Detect which cell encompasses the target text, then output its (x, y) center coordinate. 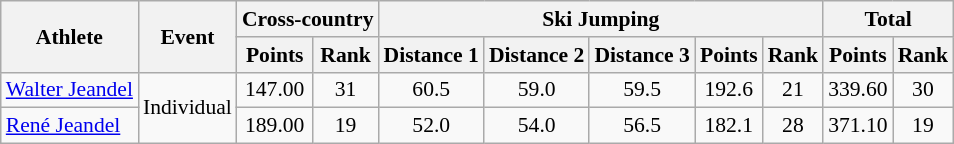
339.60 (858, 90)
Cross-country (308, 19)
147.00 (275, 90)
54.0 (536, 126)
René Jeandel (70, 126)
Total (888, 19)
52.0 (430, 126)
30 (924, 90)
21 (794, 90)
Athlete (70, 36)
Ski Jumping (600, 19)
371.10 (858, 126)
Individual (188, 108)
59.5 (642, 90)
56.5 (642, 126)
Walter Jeandel (70, 90)
Distance 1 (430, 55)
28 (794, 126)
182.1 (729, 126)
Event (188, 36)
192.6 (729, 90)
Distance 2 (536, 55)
59.0 (536, 90)
31 (346, 90)
189.00 (275, 126)
Distance 3 (642, 55)
60.5 (430, 90)
